Provide the [x, y] coordinate of the cell's center where the given text is located.  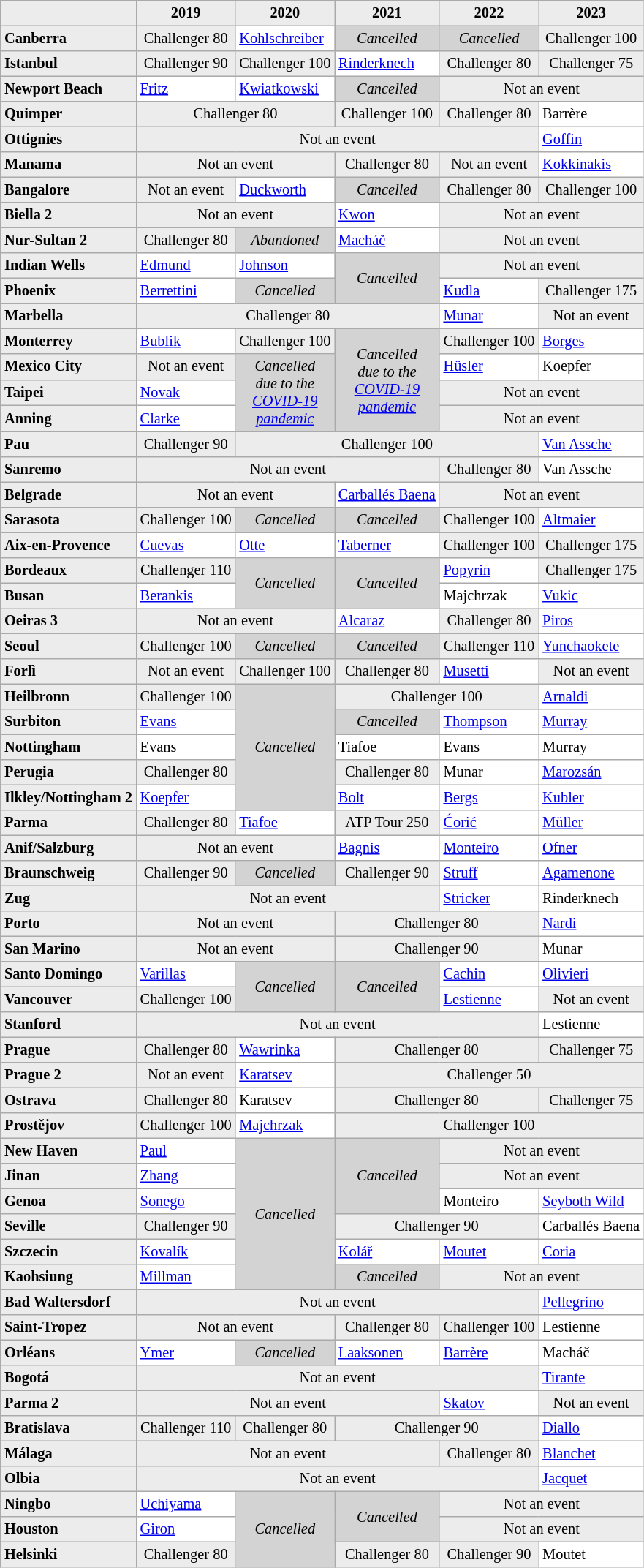
Istanbul [69, 64]
Struff [489, 873]
Clarke [186, 419]
Abandoned [285, 240]
Braunschweig [69, 873]
Fritz [186, 88]
Jacquet [591, 1479]
Duckworth [285, 189]
Kwiatkowski [285, 88]
Pau [69, 444]
Hüsler [489, 367]
Otte [285, 545]
Sonego [186, 1201]
Manama [69, 165]
Olbia [69, 1479]
Stricker [489, 898]
Diallo [591, 1428]
Phoenix [69, 290]
Stanford [69, 1025]
Newport Beach [69, 88]
Agamenone [591, 873]
Bolt [387, 797]
Perugia [69, 772]
Zug [69, 898]
Piros [591, 621]
Jinan [69, 1176]
Sarasota [69, 520]
Taberner [387, 545]
Nardi [591, 924]
Tirante [591, 1378]
Cachin [489, 974]
Bogotá [69, 1378]
Porto [69, 924]
Coria [591, 1251]
San Marino [69, 949]
Helsinki [69, 1554]
Arnaldi [591, 696]
Edmund [186, 265]
Santo Domingo [69, 974]
Forlì [69, 671]
Marozsán [591, 772]
Paul [186, 1150]
Popyrin [489, 570]
Monterrey [69, 341]
Seyboth Wild [591, 1201]
Bublik [186, 341]
2019 [186, 13]
Kudla [489, 290]
Bordeaux [69, 570]
Bergs [489, 797]
Cuevas [186, 545]
Blanchet [591, 1453]
Aix-en-Provence [69, 545]
Houston [69, 1529]
Johnson [285, 265]
Vancouver [69, 999]
Laaksonen [387, 1352]
Bad Waltersdorf [69, 1302]
Heilbronn [69, 696]
New Haven [69, 1150]
Kovalík [186, 1251]
Yunchaokete [591, 646]
Sanremo [69, 470]
Thompson [489, 722]
Alcaraz [387, 621]
Quimper [69, 114]
Bratislava [69, 1428]
Surbiton [69, 722]
Taipei [69, 392]
Ofner [591, 848]
Saint-Tropez [69, 1327]
Zhang [186, 1176]
2020 [285, 13]
Anif/Salzburg [69, 848]
Prague [69, 1049]
Pellegrino [591, 1302]
Berrettini [186, 290]
Kubler [591, 797]
Anning [69, 419]
Belgrade [69, 494]
Ostrava [69, 1100]
Ćorić [489, 823]
Ningbo [69, 1504]
2022 [489, 13]
Parma 2 [69, 1403]
Marbella [69, 316]
Müller [591, 823]
Skatov [489, 1403]
2021 [387, 13]
Busan [69, 595]
Nur-Sultan 2 [69, 240]
Seoul [69, 646]
Orléans [69, 1352]
Novak [186, 392]
Olivieri [591, 974]
Mexico City [69, 367]
Prague 2 [69, 1075]
Kolář [387, 1251]
Ottignies [69, 139]
Biella 2 [69, 215]
Millman [186, 1277]
Berankis [186, 595]
Kohlschreiber [285, 38]
Varillas [186, 974]
Bagnis [387, 848]
Kaohsiung [69, 1277]
Parma [69, 823]
Indian Wells [69, 265]
Bangalore [69, 189]
ATP Tour 250 [387, 823]
Málaga [69, 1453]
Kwon [387, 215]
Oeiras 3 [69, 621]
Canberra [69, 38]
Nottingham [69, 747]
2023 [591, 13]
Szczecin [69, 1251]
Vukic [591, 595]
Altmaier [591, 520]
Musetti [489, 671]
Giron [186, 1529]
Goffin [591, 139]
Genoa [69, 1201]
Challenger 50 [490, 1075]
Wawrinka [285, 1049]
Ilkley/Nottingham 2 [69, 797]
Ymer [186, 1352]
Kokkinakis [591, 165]
Seville [69, 1226]
Uchiyama [186, 1504]
Borges [591, 341]
Prostějov [69, 1126]
